Capture the cell that displays the provided text and extract its [X, Y] central coordinate. 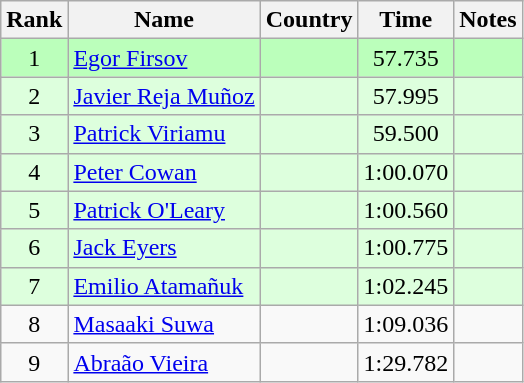
4 [34, 172]
1:00.070 [406, 172]
Patrick Viriamu [164, 134]
7 [34, 286]
Egor Firsov [164, 58]
1 [34, 58]
1:00.560 [406, 210]
57.995 [406, 96]
Peter Cowan [164, 172]
Patrick O'Leary [164, 210]
2 [34, 96]
1:00.775 [406, 248]
Notes [488, 20]
Time [406, 20]
5 [34, 210]
1:09.036 [406, 324]
1:02.245 [406, 286]
Masaaki Suwa [164, 324]
Country [309, 20]
57.735 [406, 58]
Jack Eyers [164, 248]
Emilio Atamañuk [164, 286]
59.500 [406, 134]
9 [34, 362]
Name [164, 20]
8 [34, 324]
6 [34, 248]
Javier Reja Muñoz [164, 96]
1:29.782 [406, 362]
Abraão Vieira [164, 362]
Rank [34, 20]
3 [34, 134]
